Find where the given text appears and provide that cell's center as [x, y] coordinate. 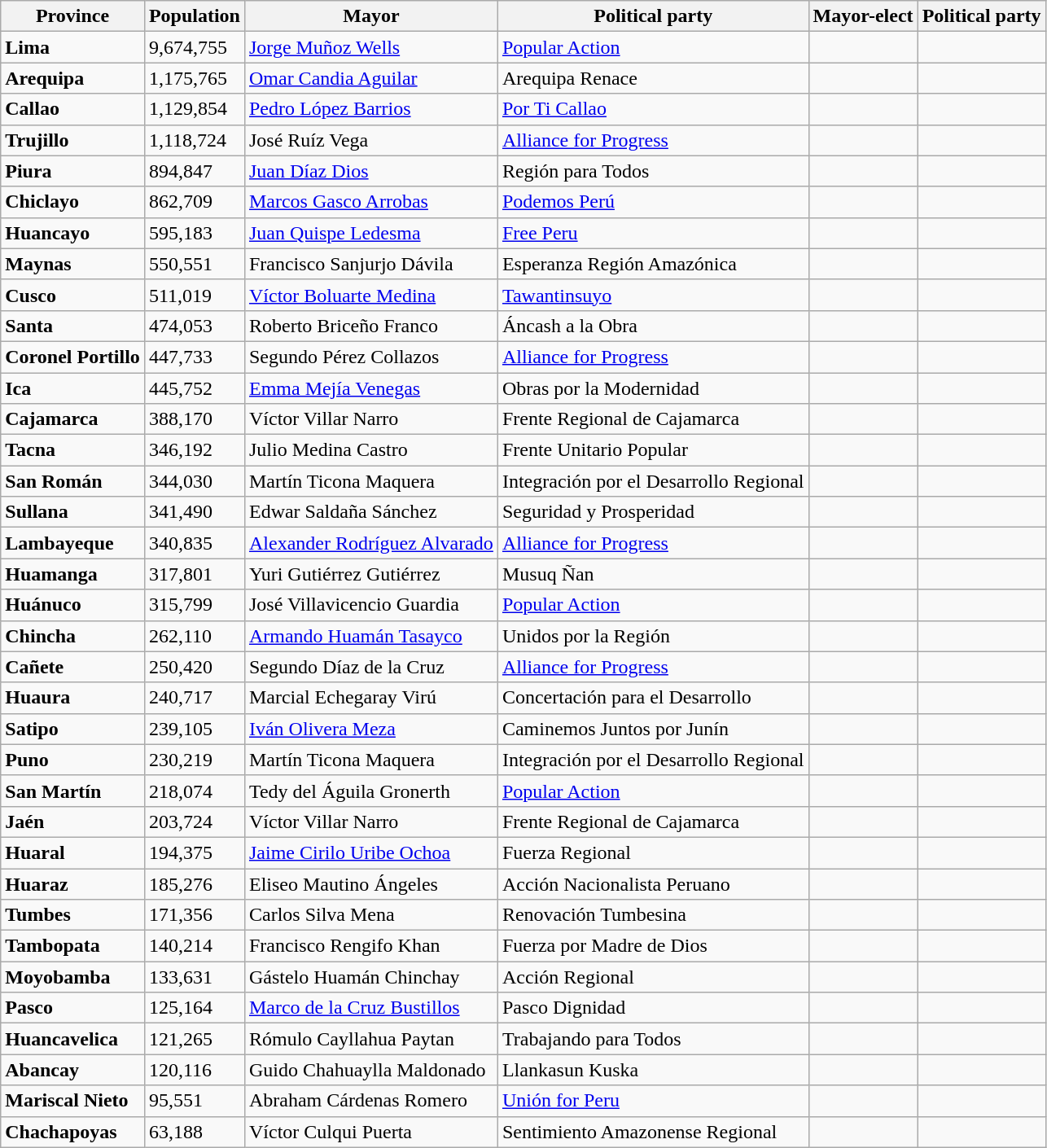
Trujillo [73, 140]
Acción Regional [653, 977]
Cusco [73, 295]
Jaime Cirilo Uribe Ochoa [371, 852]
Abancay [73, 1070]
341,490 [194, 512]
Acción Nacionalista Peruano [653, 883]
Huaraz [73, 883]
Chiclayo [73, 202]
Huamanga [73, 574]
Marco de la Cruz Bustillos [371, 1008]
Free Peru [653, 233]
121,265 [194, 1039]
Víctor Boluarte Medina [371, 295]
Armando Huamán Tasayco [371, 636]
Por Ti Callao [653, 109]
Jaén [73, 822]
Jorge Muñoz Wells [371, 47]
595,183 [194, 233]
894,847 [194, 171]
Arequipa Renace [653, 78]
1,118,724 [194, 140]
Alexander Rodríguez Alvarado [371, 543]
Unidos por la Región [653, 636]
Cajamarca [73, 419]
Puno [73, 760]
250,420 [194, 667]
1,175,765 [194, 78]
Julio Medina Castro [371, 450]
240,717 [194, 698]
Caminemos Juntos por Junín [653, 729]
185,276 [194, 883]
317,801 [194, 574]
262,110 [194, 636]
Sentimiento Amazonense Regional [653, 1132]
120,116 [194, 1070]
Segundo Díaz de la Cruz [371, 667]
Pedro López Barrios [371, 109]
Francisco Rengifo Khan [371, 946]
Juan Quispe Ledesma [371, 233]
Sullana [73, 512]
Tawantinsuyo [653, 295]
Seguridad y Prosperidad [653, 512]
95,551 [194, 1101]
Eliseo Mautino Ángeles [371, 883]
194,375 [194, 852]
Huancavelica [73, 1039]
Fuerza por Madre de Dios [653, 946]
Huancayo [73, 233]
Moyobamba [73, 977]
Gástelo Huamán Chinchay [371, 977]
Huaral [73, 852]
Chincha [73, 636]
Juan Díaz Dios [371, 171]
Pasco Dignidad [653, 1008]
Omar Candia Aguilar [371, 78]
Iván Olivera Meza [371, 729]
203,724 [194, 822]
Mayor-elect [863, 16]
Province [73, 16]
125,164 [194, 1008]
Obras por la Modernidad [653, 388]
Rómulo Cayllahua Paytan [371, 1039]
Cañete [73, 667]
Roberto Briceño Franco [371, 326]
Ica [73, 388]
Chachapoyas [73, 1132]
Mayor [371, 16]
344,030 [194, 481]
Tumbes [73, 915]
315,799 [194, 605]
Esperanza Región Amazónica [653, 264]
140,214 [194, 946]
Llankasun Kuska [653, 1070]
63,188 [194, 1132]
Francisco Sanjurjo Dávila [371, 264]
Lambayeque [73, 543]
Tacna [73, 450]
San Román [73, 481]
José Ruíz Vega [371, 140]
Huaura [73, 698]
Trabajando para Todos [653, 1039]
Áncash a la Obra [653, 326]
1,129,854 [194, 109]
550,551 [194, 264]
José Villavicencio Guardia [371, 605]
Tedy del Águila Gronerth [371, 791]
Carlos Silva Mena [371, 915]
218,074 [194, 791]
Lima [73, 47]
Emma Mejía Venegas [371, 388]
Podemos Perú [653, 202]
Frente Unitario Popular [653, 450]
230,219 [194, 760]
San Martín [73, 791]
Piura [73, 171]
Maynas [73, 264]
239,105 [194, 729]
9,674,755 [194, 47]
388,170 [194, 419]
Renovación Tumbesina [653, 915]
445,752 [194, 388]
340,835 [194, 543]
346,192 [194, 450]
Abraham Cárdenas Romero [371, 1101]
Santa [73, 326]
Región para Todos [653, 171]
Marcos Gasco Arrobas [371, 202]
Tambopata [73, 946]
Huánuco [73, 605]
Yuri Gutiérrez Gutiérrez [371, 574]
Edwar Saldaña Sánchez [371, 512]
Víctor Culqui Puerta [371, 1132]
Coronel Portillo [73, 357]
Pasco [73, 1008]
474,053 [194, 326]
511,019 [194, 295]
Fuerza Regional [653, 852]
862,709 [194, 202]
171,356 [194, 915]
Arequipa [73, 78]
Population [194, 16]
Guido Chahuaylla Maldonado [371, 1070]
Satipo [73, 729]
Marcial Echegaray Virú [371, 698]
Concertación para el Desarrollo [653, 698]
Segundo Pérez Collazos [371, 357]
Mariscal Nieto [73, 1101]
133,631 [194, 977]
Musuq Ñan [653, 574]
Unión for Peru [653, 1101]
447,733 [194, 357]
Callao [73, 109]
